Return the [X, Y] coordinate for the center point of the cell that contains the specified text.  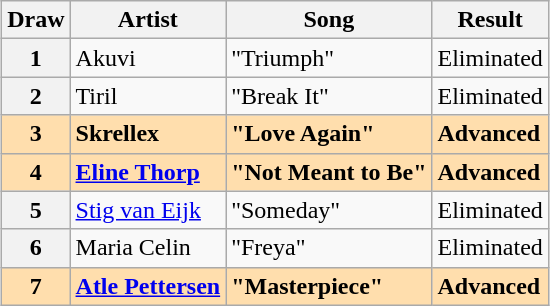
Atle Pettersen [148, 286]
4 [36, 172]
Result [490, 20]
Eline Thorp [148, 172]
"Not Meant to Be" [329, 172]
Artist [148, 20]
"Love Again" [329, 134]
"Freya" [329, 248]
2 [36, 96]
Draw [36, 20]
6 [36, 248]
"Masterpiece" [329, 286]
"Break It" [329, 96]
Akuvi [148, 58]
Song [329, 20]
"Someday" [329, 210]
1 [36, 58]
Maria Celin [148, 248]
3 [36, 134]
"Triumph" [329, 58]
Stig van Eijk [148, 210]
Skrellex [148, 134]
5 [36, 210]
Tiril [148, 96]
7 [36, 286]
